Return the [x, y] coordinate for the center point of the cell that contains the specified text.  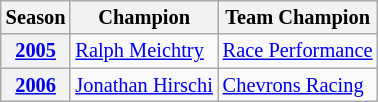
2005 [36, 51]
Champion [144, 17]
Race Performance [298, 51]
Ralph Meichtry [144, 51]
Chevrons Racing [298, 85]
Jonathan Hirschi [144, 85]
Team Champion [298, 17]
Season [36, 17]
2006 [36, 85]
